From the cell containing the given text, extract its center point as (x, y) coordinate. 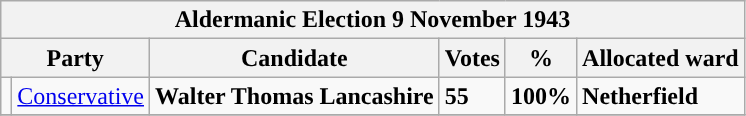
% (540, 58)
100% (540, 96)
Party (76, 58)
Walter Thomas Lancashire (295, 96)
Netherfield (661, 96)
Conservative (81, 96)
Aldermanic Election 9 November 1943 (372, 20)
Allocated ward (661, 58)
Candidate (295, 58)
55 (472, 96)
Votes (472, 58)
